Pinpoint the cell where the given text exists, returning its [x, y] midpoint coordinate. 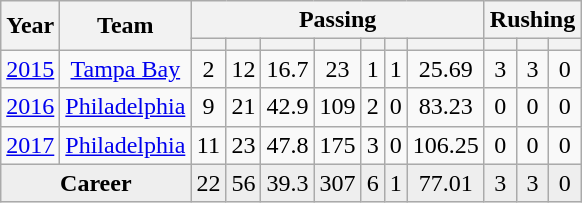
2015 [30, 69]
12 [244, 69]
22 [208, 183]
2016 [30, 107]
21 [244, 107]
Rushing [532, 20]
175 [338, 145]
Career [96, 183]
16.7 [288, 69]
25.69 [446, 69]
307 [338, 183]
Tampa Bay [126, 69]
56 [244, 183]
Team [126, 26]
77.01 [446, 183]
106.25 [446, 145]
2017 [30, 145]
39.3 [288, 183]
6 [372, 183]
109 [338, 107]
83.23 [446, 107]
Passing [338, 20]
42.9 [288, 107]
Year [30, 26]
11 [208, 145]
9 [208, 107]
47.8 [288, 145]
